Extract the (X, Y) coordinate from the center of the cell holding the provided text.  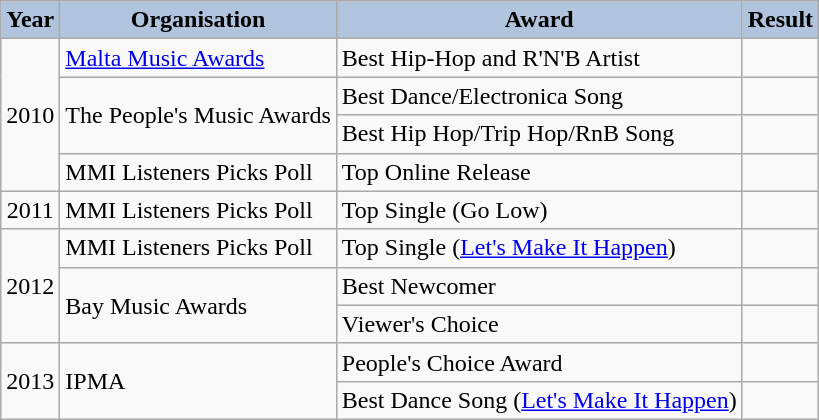
Award (539, 20)
Best Hip-Hop and R'N'B Artist (539, 58)
2011 (30, 210)
Malta Music Awards (198, 58)
Best Hip Hop/Trip Hop/RnB Song (539, 134)
Viewer's Choice (539, 324)
Best Dance Song (Let's Make It Happen) (539, 400)
2013 (30, 381)
IPMA (198, 381)
Bay Music Awards (198, 305)
Best Dance/Electronica Song (539, 96)
2010 (30, 115)
Top Online Release (539, 172)
People's Choice Award (539, 362)
Best Newcomer (539, 286)
Top Single (Go Low) (539, 210)
2012 (30, 286)
Result (780, 20)
Year (30, 20)
Organisation (198, 20)
Top Single (Let's Make It Happen) (539, 248)
The People's Music Awards (198, 115)
